Scan for the cell matching the given text and deliver its [x, y] coordinate at center. 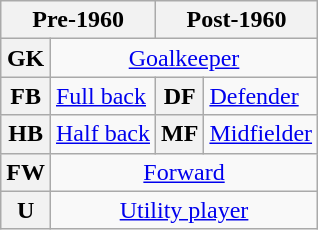
FW [26, 172]
MF [180, 134]
Goalkeeper [184, 58]
HB [26, 134]
U [26, 210]
Post-1960 [237, 20]
Forward [184, 172]
DF [180, 96]
FB [26, 96]
Half back [102, 134]
GK [26, 58]
Utility player [184, 210]
Full back [102, 96]
Pre-1960 [78, 20]
Midfielder [261, 134]
Defender [261, 96]
